For the text-containing cell, return its midpoint in (x, y) coordinate format. 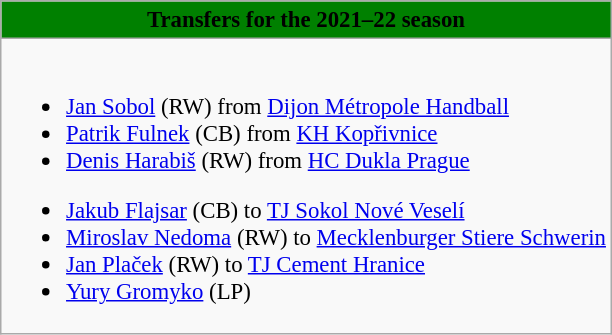
Transfers for the 2021–22 season (306, 20)
